Output the (X, Y) coordinate of the center of the cell containing the given text.  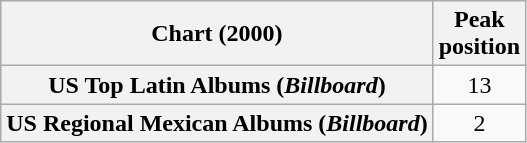
US Regional Mexican Albums (Billboard) (217, 123)
US Top Latin Albums (Billboard) (217, 85)
Peakposition (479, 34)
2 (479, 123)
13 (479, 85)
Chart (2000) (217, 34)
